Search for the cell housing the specified text and yield its [x, y] center coordinate. 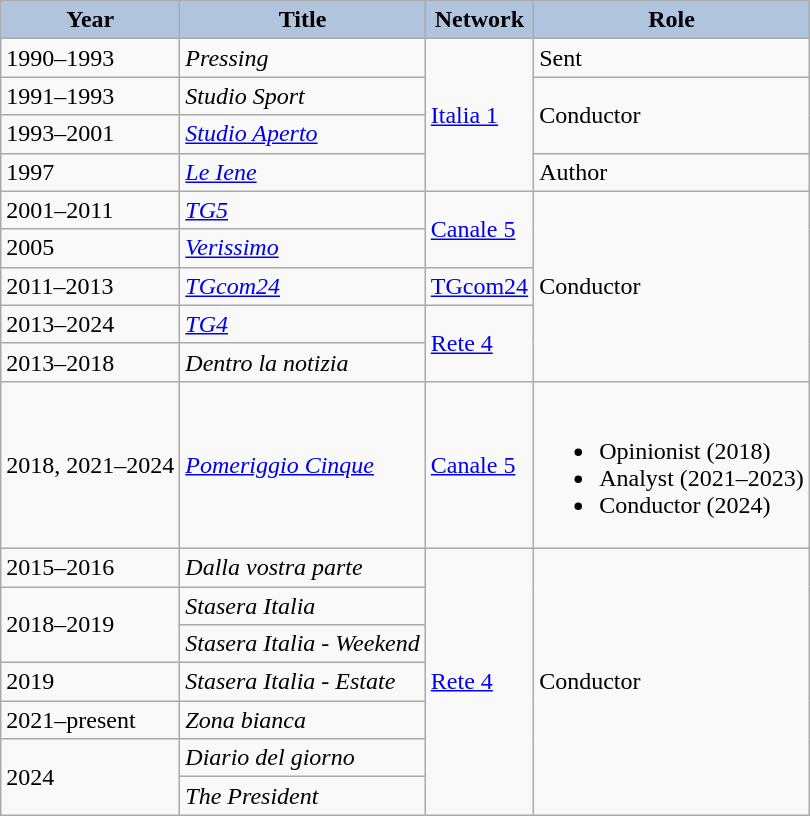
1990–1993 [90, 58]
Stasera Italia [302, 605]
Dalla vostra parte [302, 567]
2013–2024 [90, 324]
1991–1993 [90, 96]
Year [90, 20]
1993–2001 [90, 134]
The President [302, 796]
Studio Sport [302, 96]
1997 [90, 172]
Studio Aperto [302, 134]
Author [672, 172]
TG4 [302, 324]
2001–2011 [90, 210]
Dentro la notizia [302, 362]
Pomeriggio Cinque [302, 464]
2005 [90, 248]
Stasera Italia - Estate [302, 682]
2018, 2021–2024 [90, 464]
Pressing [302, 58]
2021–present [90, 720]
Stasera Italia - Weekend [302, 644]
2019 [90, 682]
Le Iene [302, 172]
Verissimo [302, 248]
Diario del giorno [302, 758]
Network [479, 20]
Italia 1 [479, 115]
Sent [672, 58]
Title [302, 20]
2015–2016 [90, 567]
2011–2013 [90, 286]
TG5 [302, 210]
Opinionist (2018)Analyst (2021–2023)Conductor (2024) [672, 464]
Role [672, 20]
2013–2018 [90, 362]
Zona bianca [302, 720]
2018–2019 [90, 624]
2024 [90, 777]
